Search for the cell housing the specified text and yield its [x, y] center coordinate. 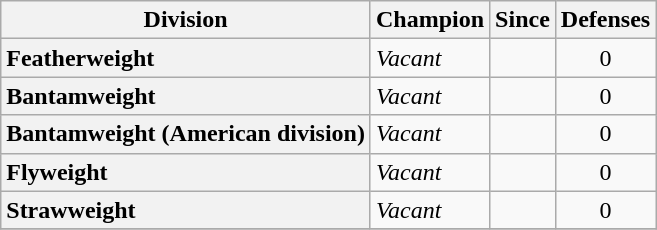
Bantamweight (American division) [186, 134]
Defenses [605, 20]
Bantamweight [186, 96]
Since [523, 20]
Division [186, 20]
Flyweight [186, 172]
Strawweight [186, 210]
Featherweight [186, 58]
Champion [430, 20]
